Detect which cell encompasses the target text, then output its (X, Y) center coordinate. 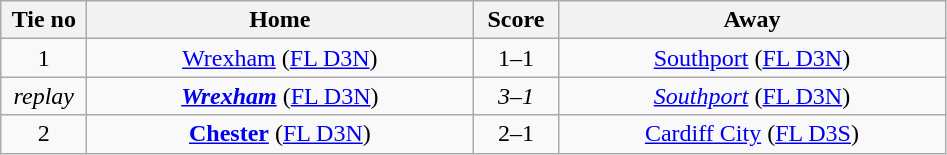
Away (752, 20)
Cardiff City (FL D3S) (752, 134)
3–1 (516, 96)
Home (280, 20)
replay (44, 96)
Score (516, 20)
2–1 (516, 134)
Tie no (44, 20)
2 (44, 134)
1 (44, 58)
Chester (FL D3N) (280, 134)
1–1 (516, 58)
